Provide the [X, Y] coordinate of the cell's center where the given text is located.  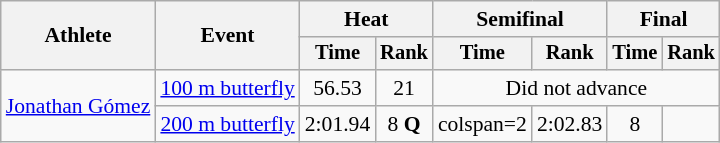
Semifinal [520, 19]
Heat [366, 19]
100 m butterfly [227, 88]
200 m butterfly [227, 124]
8 Q [404, 124]
8 [634, 124]
Final [663, 19]
Jonathan Gómez [78, 106]
2:01.94 [338, 124]
21 [404, 88]
colspan=2 [482, 124]
Athlete [78, 36]
56.53 [338, 88]
Did not advance [576, 88]
Event [227, 36]
2:02.83 [570, 124]
